Find where the given text appears and provide that cell's center as (x, y) coordinate. 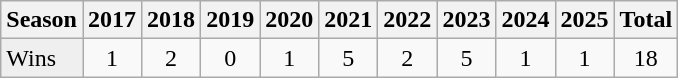
Total (646, 20)
2017 (112, 20)
Season (42, 20)
Wins (42, 58)
2021 (348, 20)
2022 (408, 20)
18 (646, 58)
2018 (172, 20)
2020 (290, 20)
2024 (526, 20)
2019 (230, 20)
2023 (466, 20)
2025 (584, 20)
0 (230, 58)
